Return the (x, y) coordinate for the center point of the cell that contains the specified text.  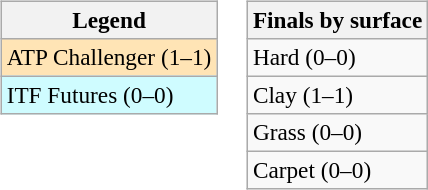
Hard (0–0) (337, 57)
Carpet (0–0) (337, 171)
Legend (108, 20)
Grass (0–0) (337, 133)
ITF Futures (0–0) (108, 95)
ATP Challenger (1–1) (108, 57)
Clay (1–1) (337, 95)
Finals by surface (337, 20)
